Scan for the cell matching the given text and deliver its (X, Y) coordinate at center. 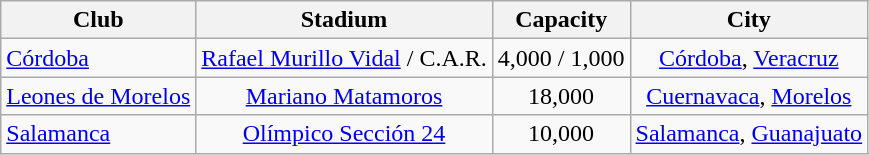
Mariano Matamoros (344, 96)
City (749, 20)
10,000 (561, 134)
18,000 (561, 96)
Olímpico Sección 24 (344, 134)
Salamanca (98, 134)
4,000 / 1,000 (561, 58)
Cuernavaca, Morelos (749, 96)
Córdoba, Veracruz (749, 58)
Salamanca, Guanajuato (749, 134)
Córdoba (98, 58)
Stadium (344, 20)
Club (98, 20)
Capacity (561, 20)
Leones de Morelos (98, 96)
Rafael Murillo Vidal / C.A.R. (344, 58)
